Pinpoint the cell where the given text exists, returning its (x, y) midpoint coordinate. 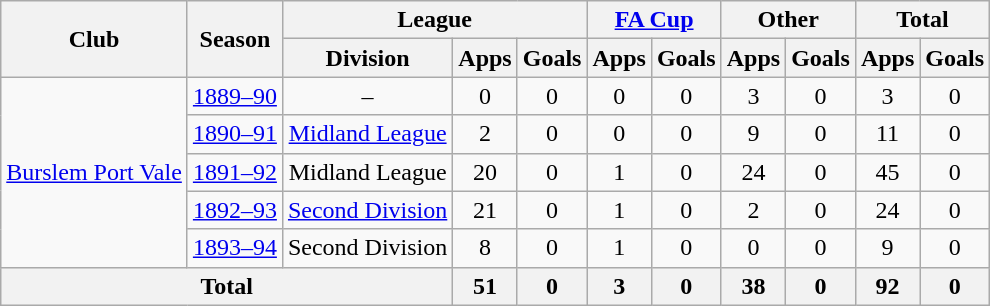
20 (485, 172)
1890–91 (234, 134)
Division (367, 58)
45 (887, 172)
Burslem Port Vale (94, 172)
8 (485, 248)
FA Cup (654, 20)
Season (234, 39)
92 (887, 286)
League (434, 20)
1889–90 (234, 96)
Club (94, 39)
1892–93 (234, 210)
21 (485, 210)
1891–92 (234, 172)
51 (485, 286)
38 (753, 286)
11 (887, 134)
1893–94 (234, 248)
Other (788, 20)
– (367, 96)
